For the text-containing cell, return its midpoint in (X, Y) coordinate format. 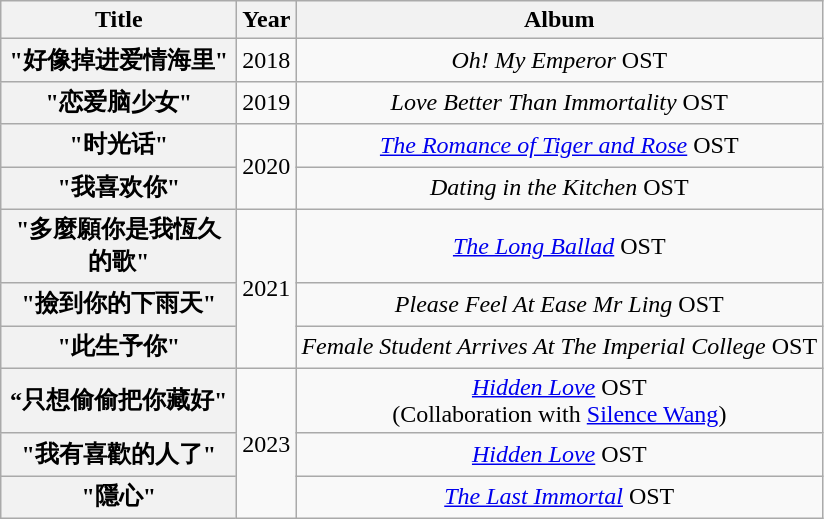
The Romance of Tiger and Rose OST (560, 146)
Love Better Than Immortality OST (560, 102)
Oh! My Emperor OST (560, 60)
2021 (266, 288)
Title (119, 20)
Please Feel At Ease Mr Ling OST (560, 304)
"我有喜歡的人了" (119, 454)
“只想偷偷把你藏好" (119, 400)
2020 (266, 166)
Dating in the Kitchen OST (560, 188)
Album (560, 20)
The Last Immortal OST (560, 498)
"此生予你" (119, 348)
Hidden Love OST (560, 454)
"撿到你的下雨天" (119, 304)
"恋爱脑少女" (119, 102)
2019 (266, 102)
Female Student Arrives At The Imperial College OST (560, 348)
"隱心" (119, 498)
"好像掉进爱情海里" (119, 60)
"我喜欢你" (119, 188)
2023 (266, 443)
Year (266, 20)
The Long Ballad OST (560, 246)
"多麼願你是我恆久的歌" (119, 246)
Hidden Love OST(Collaboration with Silence Wang) (560, 400)
"时光话" (119, 146)
2018 (266, 60)
